Return the (X, Y) coordinate for the center point of the cell that contains the specified text.  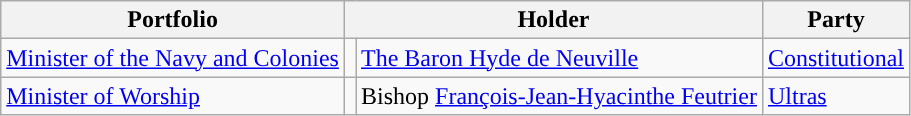
Constitutional (836, 58)
Bishop François-Jean-Hyacinthe Feutrier (560, 96)
Party (836, 20)
Minister of the Navy and Colonies (173, 58)
Ultras (836, 96)
Portfolio (173, 20)
The Baron Hyde de Neuville (560, 58)
Minister of Worship (173, 96)
Holder (553, 20)
